Provide the (X, Y) coordinate of the cell's center where the given text is located.  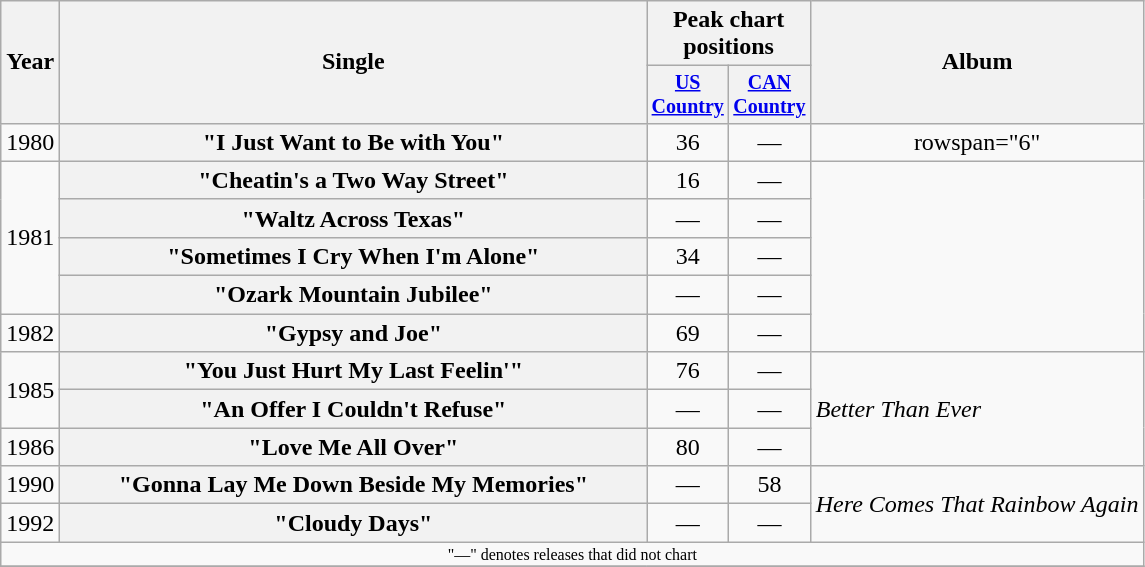
1980 (30, 142)
1982 (30, 333)
"I Just Want to Be with You" (354, 142)
"Gypsy and Joe" (354, 333)
"—" denotes releases that did not chart (572, 554)
34 (688, 256)
Here Comes That Rainbow Again (977, 504)
"You Just Hurt My Last Feelin'" (354, 371)
58 (770, 485)
69 (688, 333)
rowspan="6" (977, 142)
76 (688, 371)
1990 (30, 485)
"Waltz Across Texas" (354, 218)
1985 (30, 390)
"An Offer I Couldn't Refuse" (354, 409)
"Sometimes I Cry When I'm Alone" (354, 256)
"Ozark Mountain Jubilee" (354, 295)
"Cheatin's a Two Way Street" (354, 180)
US Country (688, 94)
1981 (30, 237)
16 (688, 180)
Better Than Ever (977, 409)
Year (30, 62)
"Cloudy Days" (354, 523)
80 (688, 447)
Album (977, 62)
"Gonna Lay Me Down Beside My Memories" (354, 485)
CAN Country (770, 94)
36 (688, 142)
"Love Me All Over" (354, 447)
1992 (30, 523)
1986 (30, 447)
Single (354, 62)
Peak chartpositions (728, 34)
